Extract the (x, y) coordinate from the center of the cell holding the provided text.  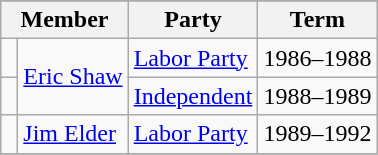
1989–1992 (318, 134)
Jim Elder (73, 134)
Independent (193, 96)
Eric Shaw (73, 77)
Member (64, 20)
Party (193, 20)
1986–1988 (318, 58)
1988–1989 (318, 96)
Term (318, 20)
